Determine the [x, y] coordinate at the center of the cell enclosing the given text.  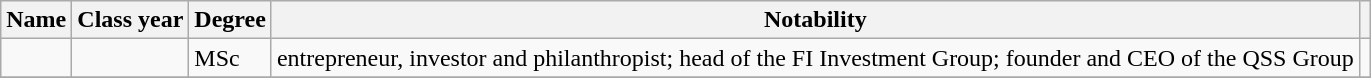
Name [36, 20]
Notability [815, 20]
MSc [230, 58]
Degree [230, 20]
entrepreneur, investor and philanthropist; head of the FI Investment Group; founder and CEO of the QSS Group [815, 58]
Class year [130, 20]
